Extract the (X, Y) coordinate from the center of the cell holding the provided text.  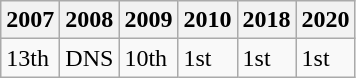
13th (30, 58)
DNS (90, 58)
2010 (208, 20)
2009 (148, 20)
2018 (266, 20)
2007 (30, 20)
2008 (90, 20)
10th (148, 58)
2020 (326, 20)
